Return the [x, y] coordinate for the center point of the cell that contains the specified text.  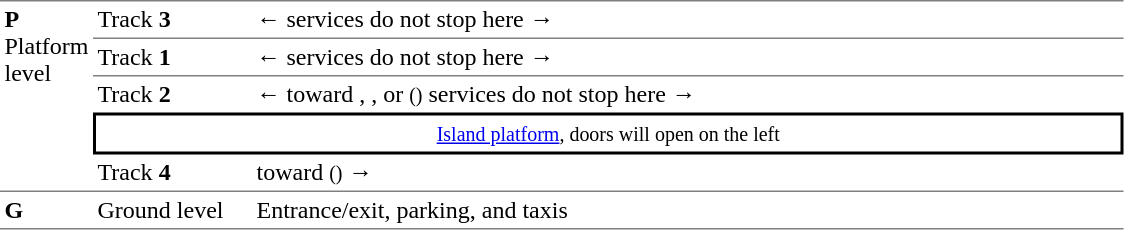
P Platform level [46, 96]
Track 2 [172, 94]
Track 4 [172, 173]
toward () → [688, 173]
G [46, 211]
Track 3 [172, 20]
Ground level [172, 211]
← toward , , or () services do not stop here → [688, 94]
Island platform, doors will open on the left [608, 133]
Track 1 [172, 58]
Entrance/exit, parking, and taxis [688, 211]
